Detect which cell encompasses the target text, then output its (x, y) center coordinate. 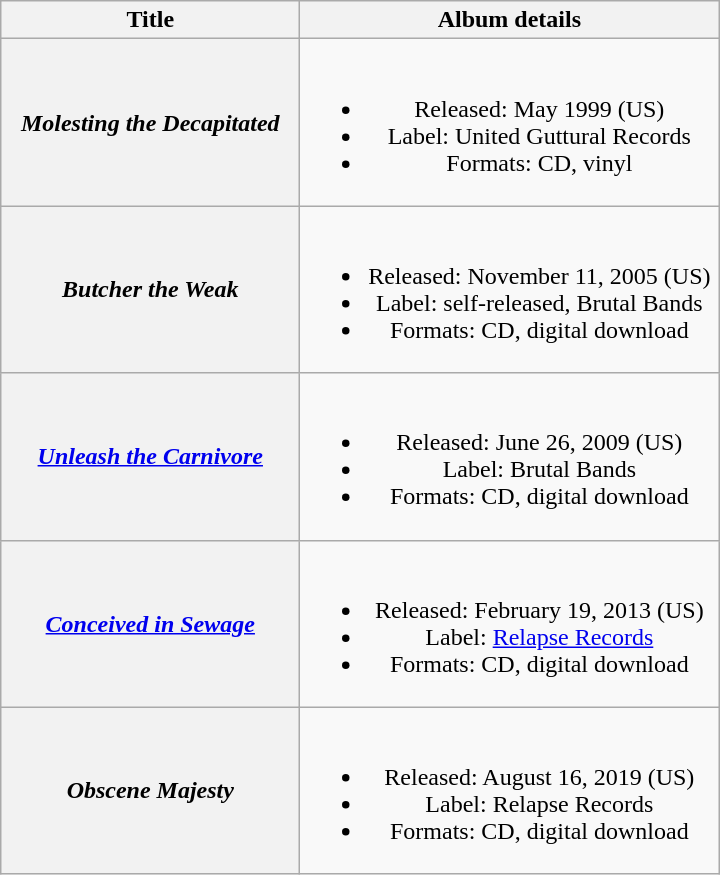
Released: November 11, 2005 (US)Label: self-released, Brutal BandsFormats: CD, digital download (510, 290)
Obscene Majesty (150, 790)
Released: February 19, 2013 (US)Label: Relapse RecordsFormats: CD, digital download (510, 624)
Released: May 1999 (US)Label: United Guttural RecordsFormats: CD, vinyl (510, 122)
Conceived in Sewage (150, 624)
Butcher the Weak (150, 290)
Title (150, 20)
Released: August 16, 2019 (US)Label: Relapse RecordsFormats: CD, digital download (510, 790)
Album details (510, 20)
Unleash the Carnivore (150, 456)
Molesting the Decapitated (150, 122)
Released: June 26, 2009 (US)Label: Brutal BandsFormats: CD, digital download (510, 456)
